Locate the cell with the specified text and output its [x, y] center coordinate. 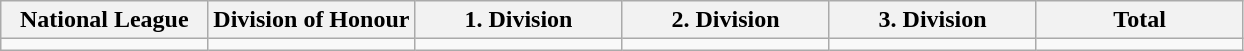
3. Division [932, 20]
1. Division [518, 20]
Division of Honour [312, 20]
2. Division [726, 20]
National League [104, 20]
Total [1140, 20]
